Determine the (x, y) coordinate at the center of the cell enclosing the given text.  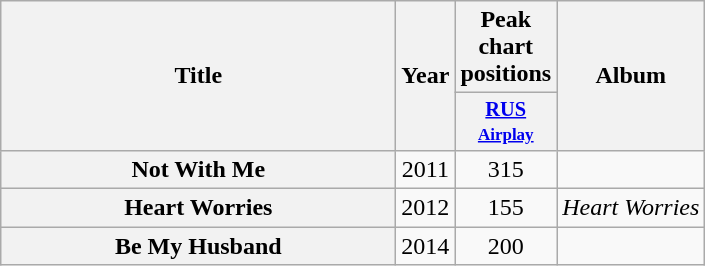
Year (426, 76)
155 (506, 208)
2012 (426, 208)
2011 (426, 169)
Album (631, 76)
Title (198, 76)
Not With Me (198, 169)
Peak chart positions (506, 47)
2014 (426, 246)
Be My Husband (198, 246)
200 (506, 246)
315 (506, 169)
RUSAirplay (506, 122)
